Search for the cell housing the specified text and yield its [x, y] center coordinate. 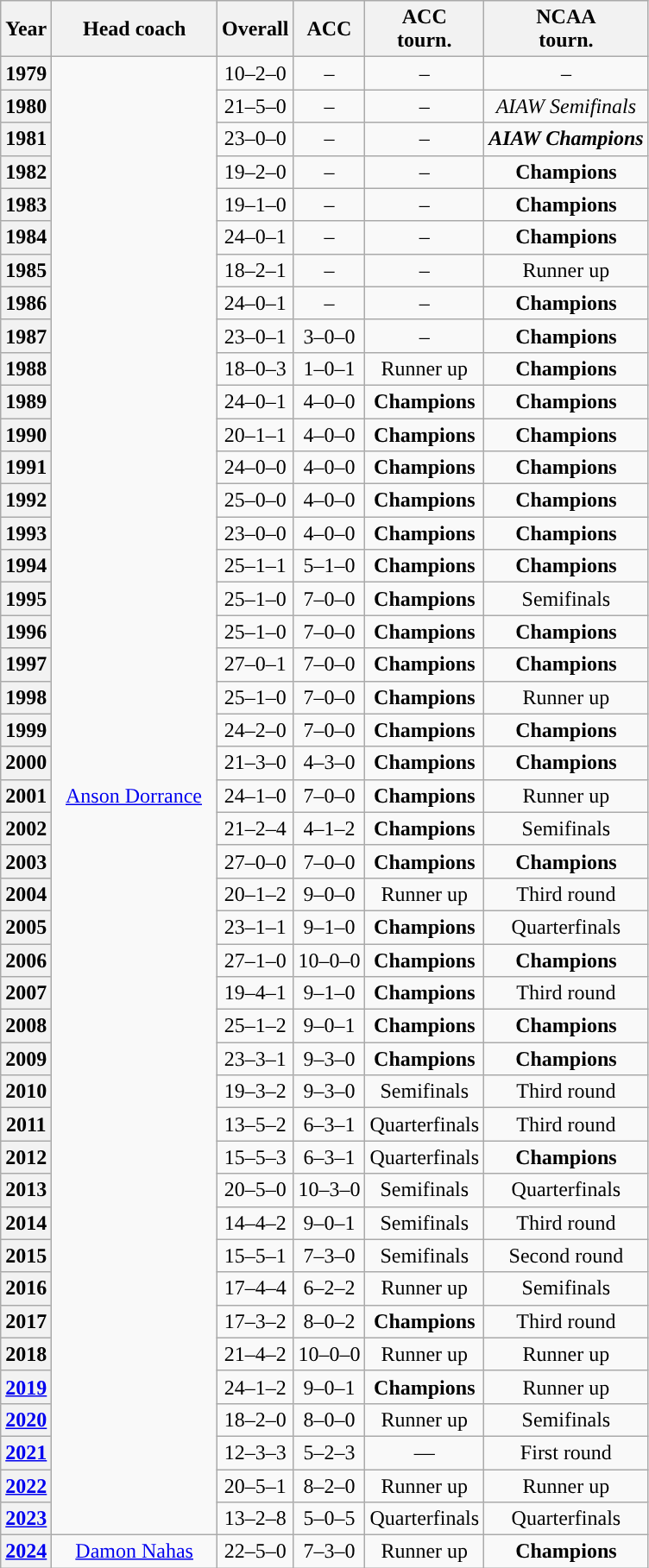
25–0–0 [255, 501]
2003 [26, 861]
13–2–8 [255, 1519]
24–0–0 [255, 468]
3–0–0 [330, 336]
2022 [26, 1485]
5–0–5 [330, 1519]
1987 [26, 336]
18–0–3 [255, 368]
AIAW Semifinals [566, 106]
8–0–2 [330, 1321]
2004 [26, 894]
19–4–1 [255, 993]
Overall [255, 29]
1999 [26, 730]
21–5–0 [255, 106]
ACCtourn. [425, 29]
20–1–1 [255, 434]
5–2–3 [330, 1452]
1989 [26, 401]
2017 [26, 1321]
1995 [26, 599]
19–2–0 [255, 172]
14–4–2 [255, 1223]
25–1–1 [255, 566]
1–0–1 [330, 368]
Second round [566, 1256]
10–2–0 [255, 73]
19–3–2 [255, 1092]
24–1–2 [255, 1387]
20–5–1 [255, 1485]
2007 [26, 993]
— [425, 1452]
4–1–2 [330, 828]
27–0–1 [255, 664]
23–0–1 [255, 336]
2008 [26, 1026]
2019 [26, 1387]
21–3–0 [255, 763]
1990 [26, 434]
20–5–0 [255, 1190]
1998 [26, 697]
20–1–2 [255, 894]
9–0–0 [330, 894]
21–2–4 [255, 828]
13–5–2 [255, 1124]
1985 [26, 270]
15–5–3 [255, 1157]
1981 [26, 139]
2012 [26, 1157]
19–1–0 [255, 205]
15–5–1 [255, 1256]
1980 [26, 106]
18–2–0 [255, 1420]
1991 [26, 468]
2024 [26, 1552]
2023 [26, 1519]
1986 [26, 303]
2016 [26, 1288]
2011 [26, 1124]
Anson Dorrance [135, 796]
2021 [26, 1452]
2001 [26, 796]
1984 [26, 237]
2013 [26, 1190]
ACC [330, 29]
17–3–2 [255, 1321]
2009 [26, 1059]
2015 [26, 1256]
1988 [26, 368]
4–3–0 [330, 763]
2010 [26, 1092]
2002 [26, 828]
22–5–0 [255, 1552]
2000 [26, 763]
12–3–3 [255, 1452]
First round [566, 1452]
23–3–1 [255, 1059]
1983 [26, 205]
8–2–0 [330, 1485]
27–1–0 [255, 960]
23–1–1 [255, 927]
10–3–0 [330, 1190]
1982 [26, 172]
24–2–0 [255, 730]
1997 [26, 664]
24–1–0 [255, 796]
17–4–4 [255, 1288]
6–2–2 [330, 1288]
1993 [26, 533]
18–2–1 [255, 270]
1994 [26, 566]
NCAAtourn. [566, 29]
1979 [26, 73]
AIAW Champions [566, 139]
Damon Nahas [135, 1552]
1992 [26, 501]
2020 [26, 1420]
2018 [26, 1354]
Year [26, 29]
27–0–0 [255, 861]
2005 [26, 927]
2006 [26, 960]
2014 [26, 1223]
5–1–0 [330, 566]
Head coach [135, 29]
8–0–0 [330, 1420]
21–4–2 [255, 1354]
25–1–2 [255, 1026]
1996 [26, 632]
